Determine the (x, y) coordinate at the center of the cell enclosing the given text.  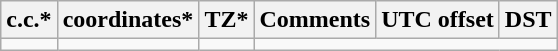
Comments (315, 20)
UTC offset (438, 20)
coordinates* (128, 20)
c.c.* (29, 20)
TZ* (226, 20)
DST (528, 20)
